Detect which cell encompasses the target text, then output its (x, y) center coordinate. 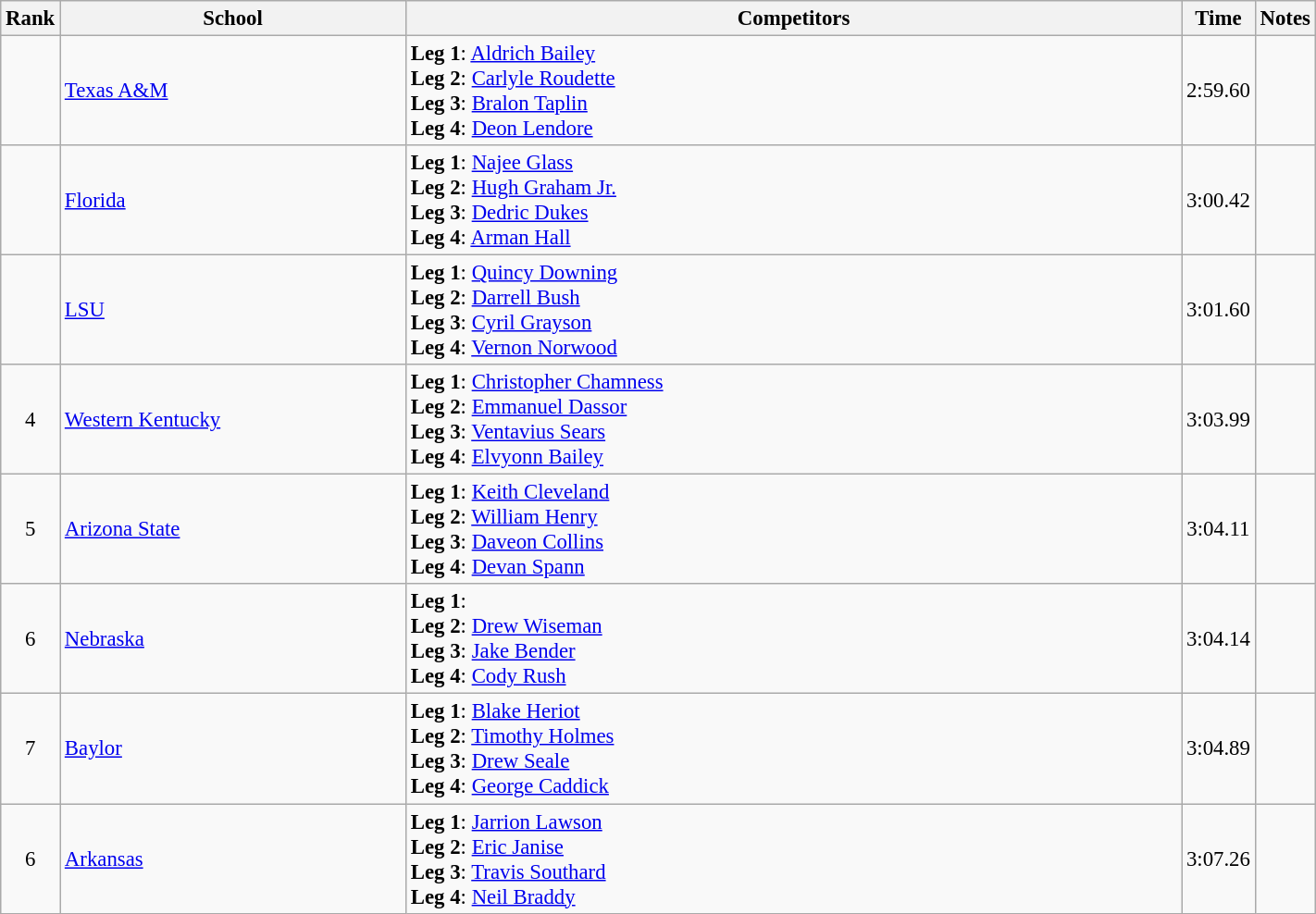
Leg 1: Jarrion Lawson Leg 2: Eric Janise Leg 3: Travis Southard Leg 4: Neil Braddy (794, 858)
Nebraska (233, 640)
3:03.99 (1219, 420)
Competitors (794, 19)
Leg 1: Keith Cleveland Leg 2: William Henry Leg 3: Daveon Collins Leg 4: Devan Spann (794, 529)
5 (31, 529)
2:59.60 (1219, 91)
Rank (31, 19)
Time (1219, 19)
3:04.11 (1219, 529)
School (233, 19)
3:07.26 (1219, 858)
Leg 1: Blake Heriot Leg 2: Timothy Holmes Leg 3: Drew Seale Leg 4: George Caddick (794, 749)
Leg 1: Leg 2: Drew Wiseman Leg 3: Jake Bender Leg 4: Cody Rush (794, 640)
Leg 1: Najee Glass Leg 2: Hugh Graham Jr. Leg 3: Dedric Dukes Leg 4: Arman Hall (794, 200)
4 (31, 420)
3:04.14 (1219, 640)
LSU (233, 311)
Leg 1: Aldrich Bailey Leg 2: Carlyle Roudette Leg 3: Bralon Taplin Leg 4: Deon Lendore (794, 91)
3:00.42 (1219, 200)
Leg 1: Quincy Downing Leg 2: Darrell Bush Leg 3: Cyril Grayson Leg 4: Vernon Norwood (794, 311)
Arizona State (233, 529)
3:01.60 (1219, 311)
Baylor (233, 749)
Leg 1: Christopher Chamness Leg 2: Emmanuel Dassor Leg 3: Ventavius Sears Leg 4: Elvyonn Bailey (794, 420)
Arkansas (233, 858)
3:04.89 (1219, 749)
Texas A&M (233, 91)
Notes (1285, 19)
7 (31, 749)
Florida (233, 200)
Western Kentucky (233, 420)
